Provide the (X, Y) coordinate of the cell's center where the given text is located.  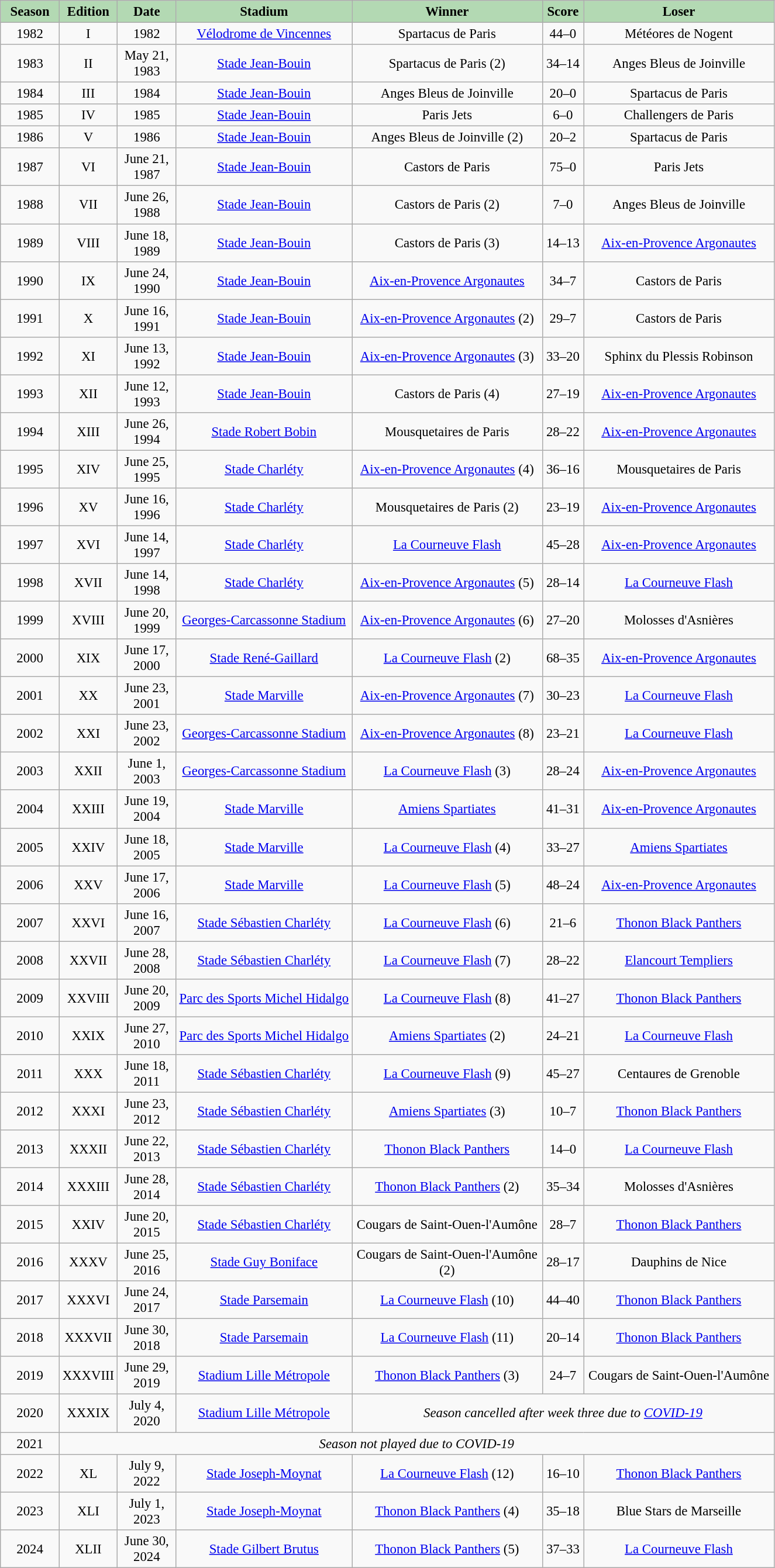
Aix-en-Provence Argonautes (7) (447, 696)
La Courneuve Flash (9) (447, 1073)
68–35 (563, 658)
2016 (30, 1263)
2015 (30, 1224)
33–20 (563, 355)
XIX (88, 658)
XXXIII (88, 1187)
2005 (30, 847)
XXV (88, 885)
Amiens Spartiates (3) (447, 1111)
La Courneuve Flash (3) (447, 772)
June 26, 1988 (147, 205)
La Courneuve Flash (2) (447, 658)
XXXV (88, 1263)
June 26, 1994 (147, 431)
28–24 (563, 772)
41–27 (563, 999)
2000 (30, 658)
XII (88, 394)
24–21 (563, 1036)
XXI (88, 733)
2012 (30, 1111)
Stade Guy Boniface (264, 1263)
XLI (88, 1511)
June 21, 1987 (147, 167)
XL (88, 1473)
48–24 (563, 885)
2002 (30, 733)
2021 (30, 1443)
14–13 (563, 243)
La Courneuve Flash (11) (447, 1338)
37–33 (563, 1548)
2007 (30, 923)
34–7 (563, 281)
XIII (88, 431)
10–7 (563, 1111)
2011 (30, 1073)
June 23, 2002 (147, 733)
Winner (447, 12)
June 19, 2004 (147, 809)
2004 (30, 809)
1991 (30, 318)
Castors de Paris (2) (447, 205)
June 30, 2018 (147, 1338)
16–10 (563, 1473)
6–0 (563, 115)
23–21 (563, 733)
Dauphins de Nice (679, 1263)
June 28, 2014 (147, 1187)
XXX (88, 1073)
24–7 (563, 1375)
XVIII (88, 621)
La Courneuve Flash (8) (447, 999)
2023 (30, 1511)
28–14 (563, 582)
June 14, 1997 (147, 545)
La Courneuve Flash (12) (447, 1473)
Météores de Nogent (679, 34)
June 16, 1996 (147, 507)
Castors de Paris (3) (447, 243)
2010 (30, 1036)
7–0 (563, 205)
Spartacus de Paris (2) (447, 63)
June 14, 1998 (147, 582)
Aix-en-Provence Argonautes (6) (447, 621)
Stadium (264, 12)
1992 (30, 355)
28–17 (563, 1263)
Thonon Black Panthers (2) (447, 1187)
21–6 (563, 923)
June 17, 2006 (147, 885)
30–23 (563, 696)
45–27 (563, 1073)
June 13, 1992 (147, 355)
June 25, 1995 (147, 469)
La Courneuve Flash (6) (447, 923)
June 22, 2013 (147, 1149)
July 1, 2023 (147, 1511)
1987 (30, 167)
35–34 (563, 1187)
Thonon Black Panthers (5) (447, 1548)
XXIX (88, 1036)
1983 (30, 63)
Mousquetaires de Paris (2) (447, 507)
2008 (30, 960)
34–14 (563, 63)
23–19 (563, 507)
XXXI (88, 1111)
XI (88, 355)
June 12, 1993 (147, 394)
Stade Gilbert Brutus (264, 1548)
Edition (88, 12)
Aix-en-Provence Argonautes (5) (447, 582)
Season (30, 12)
44–40 (563, 1300)
XXIII (88, 809)
IX (88, 281)
1994 (30, 431)
1995 (30, 469)
1990 (30, 281)
XIV (88, 469)
Score (563, 12)
III (88, 94)
2022 (30, 1473)
45–28 (563, 545)
2001 (30, 696)
14–0 (563, 1149)
VII (88, 205)
29–7 (563, 318)
XLII (88, 1548)
2009 (30, 999)
28–7 (563, 1224)
XX (88, 696)
Sphinx du Plessis Robinson (679, 355)
Stade Robert Bobin (264, 431)
June 29, 2019 (147, 1375)
Centaures de Grenoble (679, 1073)
June 20, 1999 (147, 621)
June 16, 1991 (147, 318)
May 21, 1983 (147, 63)
Castors de Paris (4) (447, 394)
June 24, 2017 (147, 1300)
June 18, 1989 (147, 243)
June 30, 2024 (147, 1548)
Vélodrome de Vincennes (264, 34)
36–16 (563, 469)
I (88, 34)
Aix-en-Provence Argonautes (4) (447, 469)
2006 (30, 885)
XXVI (88, 923)
20–0 (563, 94)
XXXVIII (88, 1375)
Date (147, 12)
XXII (88, 772)
July 9, 2022 (147, 1473)
1989 (30, 243)
Cougars de Saint-Ouen-l'Aumône (2) (447, 1263)
2014 (30, 1187)
20–14 (563, 1338)
Blue Stars de Marseille (679, 1511)
June 20, 2009 (147, 999)
Thonon Black Panthers (3) (447, 1375)
Season not played due to COVID-19 (416, 1443)
1997 (30, 545)
2017 (30, 1300)
Aix-en-Provence Argonautes (3) (447, 355)
Season cancelled after week three due to COVID-19 (563, 1414)
Stade René-Gaillard (264, 658)
1993 (30, 394)
20–2 (563, 137)
La Courneuve Flash (4) (447, 847)
XXXVII (88, 1338)
X (88, 318)
35–18 (563, 1511)
XVI (88, 545)
La Courneuve Flash (7) (447, 960)
27–20 (563, 621)
XVII (88, 582)
1988 (30, 205)
June 28, 2008 (147, 960)
June 23, 2001 (147, 696)
2019 (30, 1375)
June 23, 2012 (147, 1111)
June 1, 2003 (147, 772)
27–19 (563, 394)
Elancourt Templiers (679, 960)
VI (88, 167)
XXVIII (88, 999)
June 17, 2000 (147, 658)
June 20, 2015 (147, 1224)
Amiens Spartiates (2) (447, 1036)
2013 (30, 1149)
2020 (30, 1414)
XXXVI (88, 1300)
June 18, 2005 (147, 847)
July 4, 2020 (147, 1414)
June 24, 1990 (147, 281)
La Courneuve Flash (10) (447, 1300)
75–0 (563, 167)
V (88, 137)
1999 (30, 621)
La Courneuve Flash (5) (447, 885)
41–31 (563, 809)
2024 (30, 1548)
Challengers de Paris (679, 115)
Thonon Black Panthers (4) (447, 1511)
VIII (88, 243)
June 27, 2010 (147, 1036)
XXVII (88, 960)
June 16, 2007 (147, 923)
33–27 (563, 847)
June 18, 2011 (147, 1073)
II (88, 63)
2018 (30, 1338)
IV (88, 115)
Aix-en-Provence Argonautes (2) (447, 318)
Anges Bleus de Joinville (2) (447, 137)
Loser (679, 12)
Aix-en-Provence Argonautes (8) (447, 733)
1996 (30, 507)
2003 (30, 772)
XXXII (88, 1149)
1998 (30, 582)
44–0 (563, 34)
XXXIX (88, 1414)
June 25, 2016 (147, 1263)
XV (88, 507)
